Return [x, y] of the center of cell containing provided text 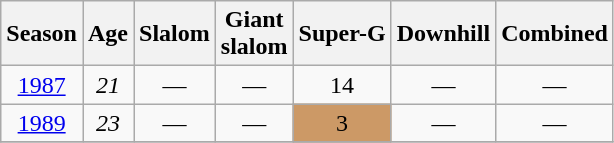
Super-G [342, 34]
3 [342, 123]
Age [108, 34]
23 [108, 123]
Giantslalom [254, 34]
21 [108, 85]
Combined [555, 34]
Slalom [175, 34]
1987 [42, 85]
14 [342, 85]
Downhill [443, 34]
Season [42, 34]
1989 [42, 123]
